Detect which cell encompasses the target text, then output its [X, Y] center coordinate. 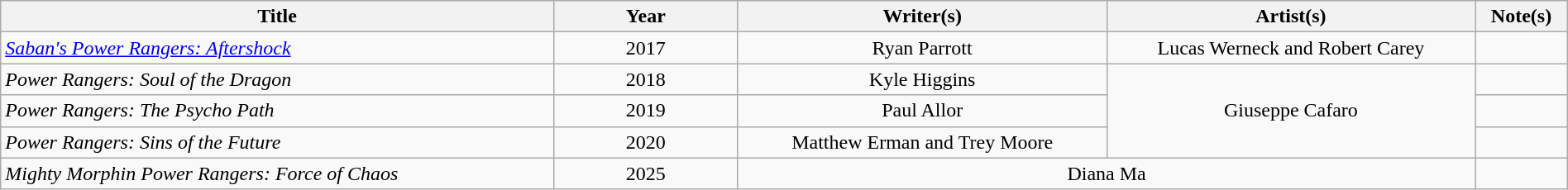
Paul Allor [922, 111]
Lucas Werneck and Robert Carey [1291, 48]
Power Rangers: The Psycho Path [278, 111]
Power Rangers: Soul of the Dragon [278, 79]
Note(s) [1522, 17]
Writer(s) [922, 17]
Saban's Power Rangers: Aftershock [278, 48]
Giuseppe Cafaro [1291, 111]
Matthew Erman and Trey Moore [922, 142]
Title [278, 17]
2020 [645, 142]
Ryan Parrott [922, 48]
2025 [645, 173]
2019 [645, 111]
Mighty Morphin Power Rangers: Force of Chaos [278, 173]
2018 [645, 79]
Artist(s) [1291, 17]
Year [645, 17]
2017 [645, 48]
Diana Ma [1107, 173]
Kyle Higgins [922, 79]
Power Rangers: Sins of the Future [278, 142]
